Search for the cell housing the specified text and yield its [x, y] center coordinate. 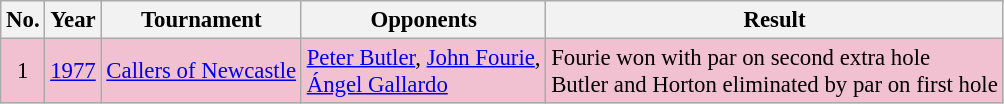
Peter Butler, John Fourie, Ángel Gallardo [423, 72]
Tournament [201, 20]
No. [23, 20]
1977 [73, 72]
Fourie won with par on second extra holeButler and Horton eliminated by par on first hole [774, 72]
Callers of Newcastle [201, 72]
Opponents [423, 20]
Year [73, 20]
1 [23, 72]
Result [774, 20]
